Extract the [X, Y] coordinate from the center of the cell holding the provided text.  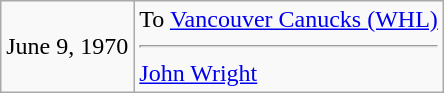
June 9, 1970 [68, 47]
To Vancouver Canucks (WHL)John Wright [289, 47]
